Scan for the cell matching the given text and deliver its [X, Y] coordinate at center. 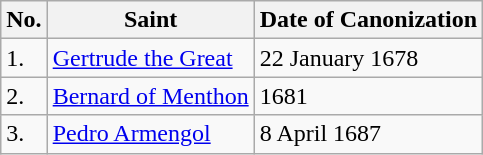
Date of Canonization [368, 20]
1. [24, 58]
No. [24, 20]
1681 [368, 96]
3. [24, 134]
22 January 1678 [368, 58]
8 April 1687 [368, 134]
Bernard of Menthon [150, 96]
Saint [150, 20]
Gertrude the Great [150, 58]
Pedro Armengol [150, 134]
2. [24, 96]
